Search for the cell housing the specified text and yield its (x, y) center coordinate. 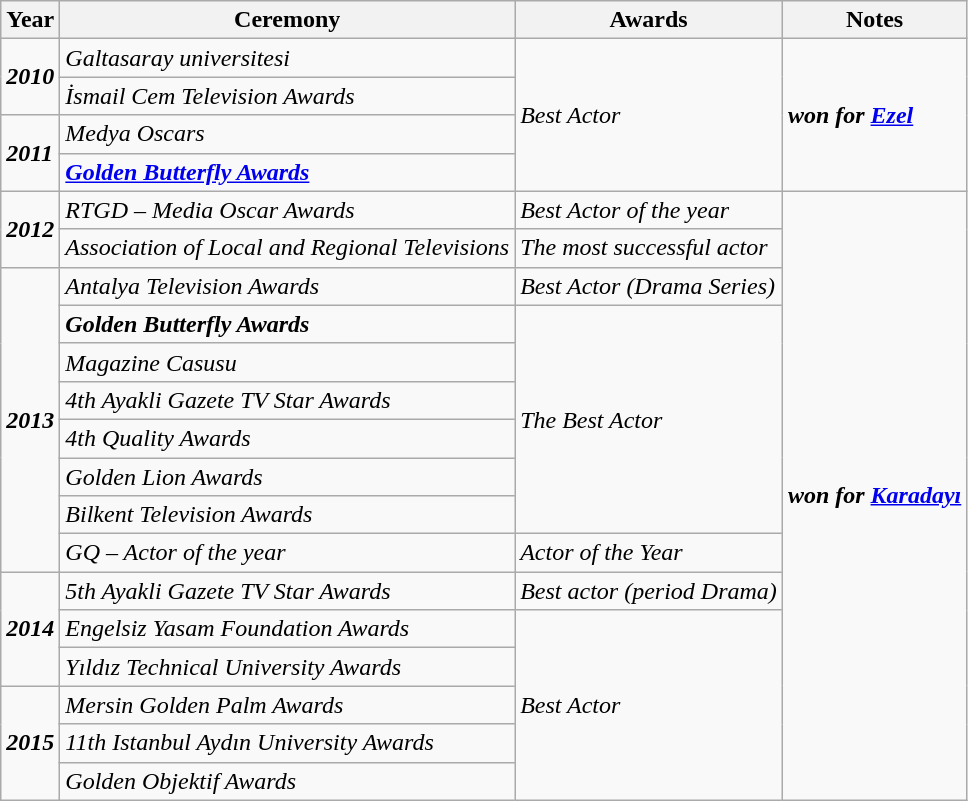
Golden Lion Awards (288, 477)
İsmail Cem Television Awards (288, 96)
The Best Actor (649, 419)
11th Istanbul Aydın University Awards (288, 743)
won for Ezel (874, 115)
Golden Objektif Awards (288, 781)
2010 (30, 77)
Best Actor of the year (649, 210)
4th Quality Awards (288, 438)
Mersin Golden Palm Awards (288, 705)
4th Ayakli Gazete TV Star Awards (288, 400)
won for Karadayı (874, 496)
GQ – Actor of the year (288, 553)
RTGD – Media Oscar Awards (288, 210)
Medya Oscars (288, 134)
2011 (30, 153)
Antalya Television Awards (288, 286)
Association of Local and Regional Televisions (288, 248)
2014 (30, 629)
2015 (30, 743)
2012 (30, 229)
Galtasaray universitesi (288, 58)
Actor of the Year (649, 553)
Bilkent Television Awards (288, 515)
Ceremony (288, 20)
Engelsiz Yasam Foundation Awards (288, 629)
Yıldız Technical University Awards (288, 667)
2013 (30, 419)
Best Actor (Drama Series) (649, 286)
Year (30, 20)
Awards (649, 20)
The most successful actor (649, 248)
5th Ayakli Gazete TV Star Awards (288, 591)
Notes (874, 20)
Magazine Casusu (288, 362)
Best actor (period Drama) (649, 591)
